Locate the cell with the specified text and output its (x, y) center coordinate. 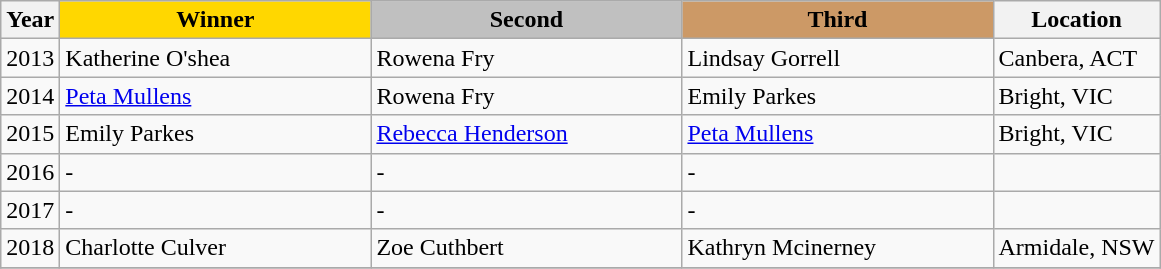
Lindsay Gorrell (838, 58)
Rebecca Henderson (526, 134)
Kathryn Mcinerney (838, 248)
2018 (30, 248)
2014 (30, 96)
Armidale, NSW (1076, 248)
Year (30, 20)
Charlotte Culver (216, 248)
2016 (30, 172)
Winner (216, 20)
2015 (30, 134)
Zoe Cuthbert (526, 248)
Katherine O'shea (216, 58)
Second (526, 20)
2017 (30, 210)
Third (838, 20)
Canbera, ACT (1076, 58)
2013 (30, 58)
Location (1076, 20)
